For the text-containing cell, return its midpoint in [x, y] coordinate format. 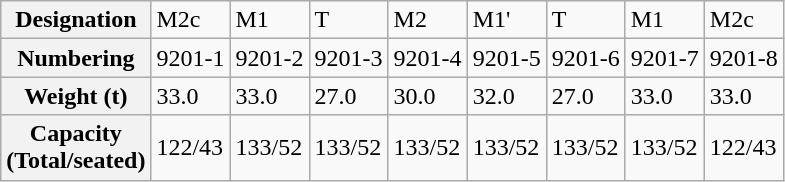
9201-6 [586, 58]
9201-2 [270, 58]
30.0 [428, 96]
32.0 [506, 96]
Numbering [76, 58]
9201-7 [664, 58]
9201-1 [190, 58]
M1' [506, 20]
Weight (t) [76, 96]
9201-3 [348, 58]
9201-4 [428, 58]
9201-5 [506, 58]
Designation [76, 20]
Capacity(Total/seated) [76, 148]
M2 [428, 20]
9201-8 [744, 58]
